Pinpoint the cell where the given text exists, returning its (x, y) midpoint coordinate. 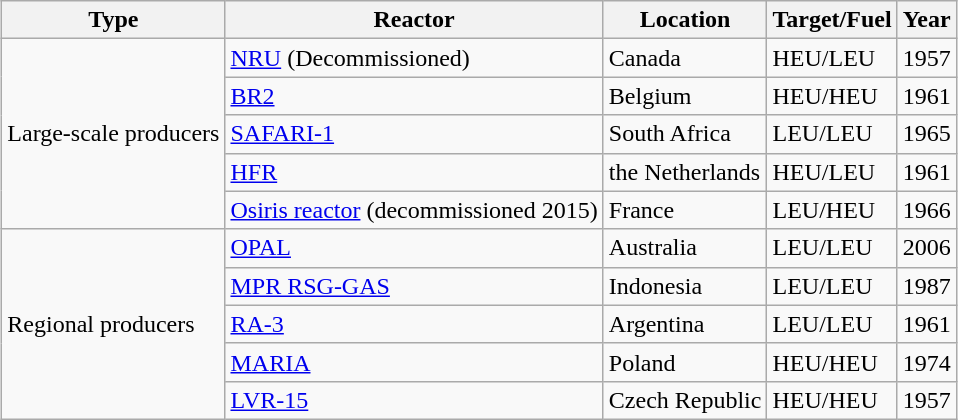
Osiris reactor (decommissioned 2015) (414, 210)
Poland (685, 362)
MARIA (414, 362)
Reactor (414, 20)
SAFARI-1 (414, 134)
Target/Fuel (832, 20)
Canada (685, 58)
1974 (926, 362)
Type (114, 20)
South Africa (685, 134)
Indonesia (685, 286)
France (685, 210)
Czech Republic (685, 400)
Regional producers (114, 324)
RA-3 (414, 324)
LVR-15 (414, 400)
BR2 (414, 96)
MPR RSG-GAS (414, 286)
Argentina (685, 324)
Belgium (685, 96)
2006 (926, 248)
1966 (926, 210)
1965 (926, 134)
HFR (414, 172)
NRU (Decommissioned) (414, 58)
Large-scale producers (114, 134)
Australia (685, 248)
Location (685, 20)
OPAL (414, 248)
Year (926, 20)
the Netherlands (685, 172)
1987 (926, 286)
LEU/HEU (832, 210)
